Scan for the cell matching the given text and deliver its (X, Y) coordinate at center. 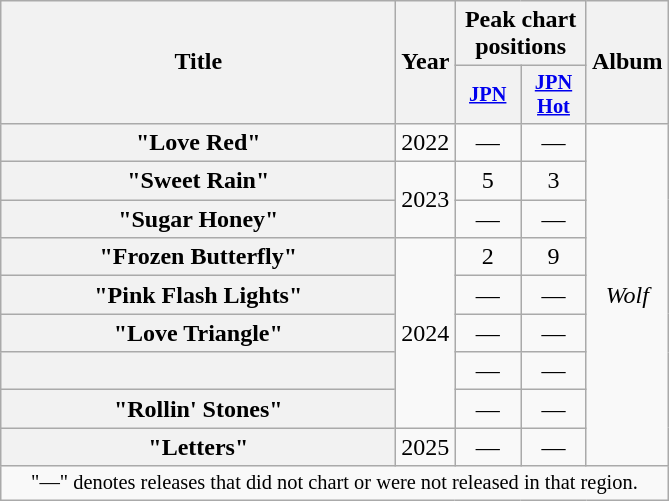
"Frozen Butterfly" (198, 257)
3 (554, 181)
JPNHot (554, 95)
5 (488, 181)
Album (627, 62)
2 (488, 257)
Title (198, 62)
2025 (426, 447)
"Rollin' Stones" (198, 409)
Year (426, 62)
2024 (426, 333)
"Letters" (198, 447)
Peak chart positions (520, 34)
"—" denotes releases that did not chart or were not released in that region. (334, 483)
"Love Red" (198, 142)
2022 (426, 142)
JPN (488, 95)
Wolf (627, 294)
"Sweet Rain" (198, 181)
"Pink Flash Lights" (198, 295)
9 (554, 257)
"Love Triangle" (198, 333)
"Sugar Honey" (198, 219)
2023 (426, 200)
